Return (X, Y) of the center of cell containing provided text 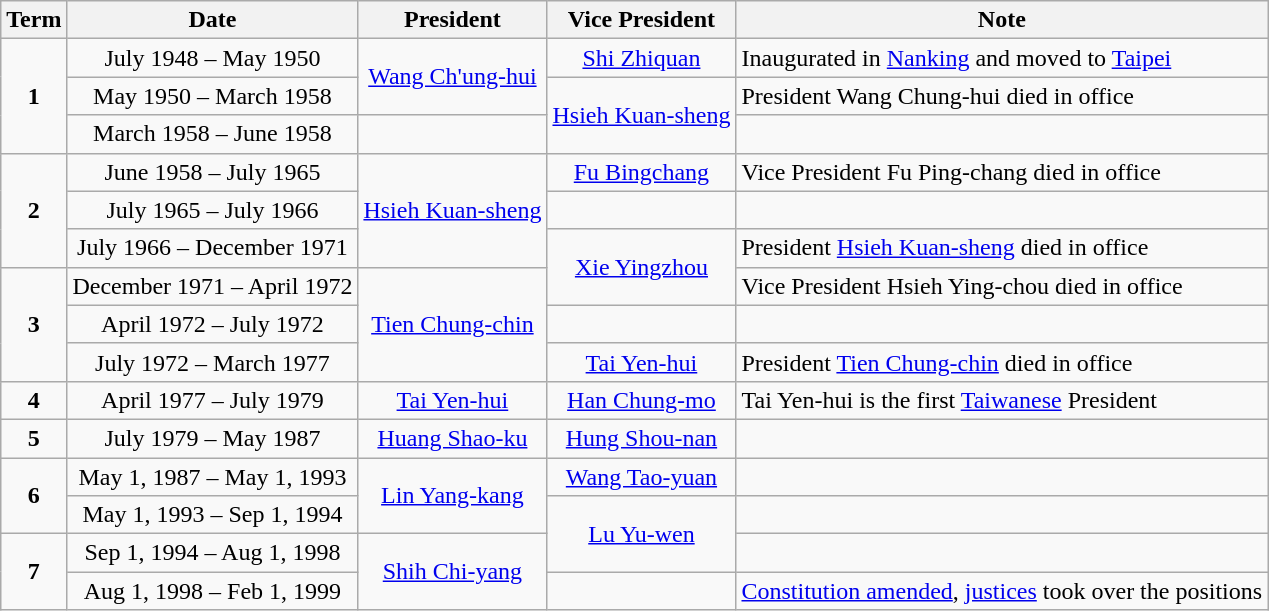
Lin Yang-kang (452, 496)
Vice President (642, 20)
Lu Yu-wen (642, 534)
Term (34, 20)
Tien Chung-chin (452, 324)
1 (34, 96)
July 1966 – December 1971 (212, 248)
July 1979 – May 1987 (212, 438)
March 1958 – June 1958 (212, 134)
Vice President Fu Ping-chang died in office (1002, 172)
Wang Ch'ung-hui (452, 77)
7 (34, 572)
Aug 1, 1998 – Feb 1, 1999 (212, 591)
4 (34, 400)
Xie Yingzhou (642, 267)
Constitution amended, justices took over the positions (1002, 591)
Vice President Hsieh Ying-chou died in office (1002, 286)
Date (212, 20)
Huang Shao-ku (452, 438)
May 1, 1993 – Sep 1, 1994 (212, 515)
May 1950 – March 1958 (212, 96)
Sep 1, 1994 – Aug 1, 1998 (212, 553)
Wang Tao-yuan (642, 477)
Han Chung-mo (642, 400)
Inaugurated in Nanking and moved to Taipei (1002, 58)
July 1972 – March 1977 (212, 362)
President (452, 20)
Tai Yen-hui is the first Taiwanese President (1002, 400)
5 (34, 438)
July 1965 – July 1966 (212, 210)
June 1958 – July 1965 (212, 172)
Hung Shou-nan (642, 438)
Shi Zhiquan (642, 58)
President Hsieh Kuan-sheng died in office (1002, 248)
2 (34, 210)
3 (34, 324)
6 (34, 496)
December 1971 – April 1972 (212, 286)
April 1972 – July 1972 (212, 324)
President Tien Chung-chin died in office (1002, 362)
April 1977 – July 1979 (212, 400)
Shih Chi-yang (452, 572)
Fu Bingchang (642, 172)
President Wang Chung-hui died in office (1002, 96)
Note (1002, 20)
July 1948 – May 1950 (212, 58)
May 1, 1987 – May 1, 1993 (212, 477)
